Return [x, y] of the center of cell containing provided text 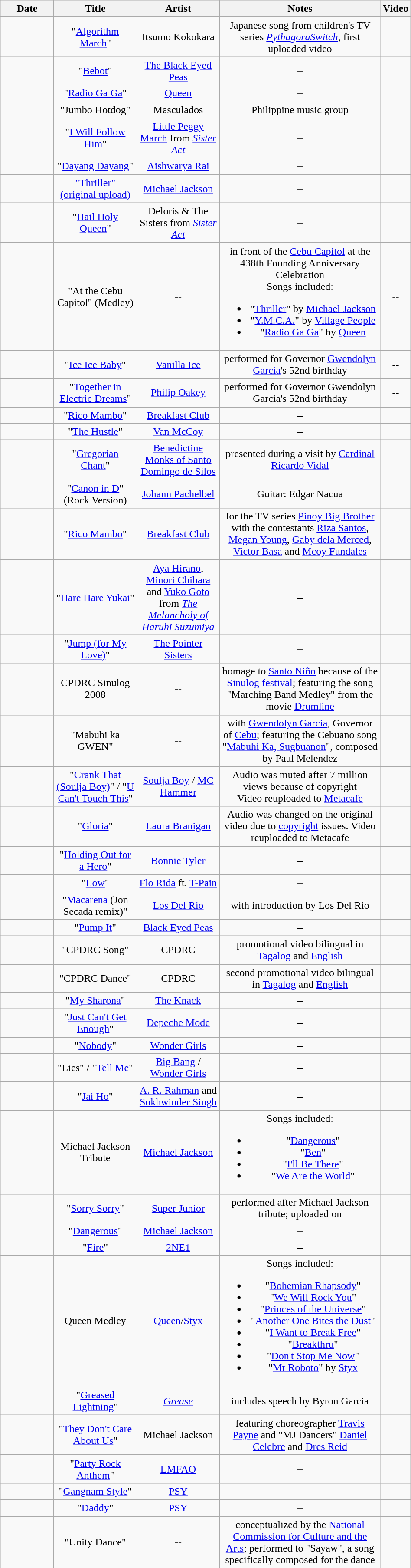
Little Peggy March from Sister Act [178, 138]
Date [27, 9]
"Gloria" [95, 826]
"Algorithm March" [95, 37]
"Mabuhi ka GWEN" [95, 740]
LMFAO [178, 1469]
Aya Hirano, Minori Chihara and Yuko Goto from The Melancholy of Haruhi Suzumiya [178, 597]
"Gangnam Style" [95, 1491]
The Knack [178, 1001]
"The Hustle" [95, 432]
"They Don't Care About Us" [95, 1435]
"Bebot" [95, 71]
"Gregorian Chant" [95, 460]
Los Del Rio [178, 905]
"Ice Ice Baby" [95, 365]
Aishwarya Rai [178, 166]
"Nobody" [95, 1045]
Audio was muted after 7 million views because of copyrightVideo reuploaded to Metacafe [300, 786]
"Macarena (Jon Secada remix)" [95, 905]
Flo Rida ft. T-Pain [178, 883]
The Pointer Sisters [178, 649]
Philip Oakey [178, 392]
Deloris & The Sisters from Sister Act [178, 223]
"Jump (for My Love)" [95, 649]
A. R. Rahman and Sukhwinder Singh [178, 1096]
"Dangerous" [95, 1231]
"Lies" / "Tell Me" [95, 1068]
"At the Cebu Capitol" (Medley) [95, 296]
second promotional video bilingual in Tagalog and English [300, 978]
Michael Jackson Tribute [95, 1152]
"Daddy" [95, 1508]
conceptualized by the National Commission for Culture and the Arts; performed to "Sayaw", a song specifically composed for the dance [300, 1542]
Itsumo Kokokara [178, 37]
"Unity Dance" [95, 1542]
includes speech by Byron Garcia [300, 1401]
homage to Santo Niño because of the Sinulog festival; featuring the song "Marching Band Medley" from the movie Drumline [300, 689]
Japanese song from children's TV series PythagoraSwitch, first uploaded video [300, 37]
"Low" [95, 883]
"Hail Holy Queen" [95, 223]
Audio was changed on the original video due to copyright issues. Video reuploaded to Metacafe [300, 826]
"CPDRC Dance" [95, 978]
"Radio Ga Ga" [95, 93]
Benedictine Monks of Santo Domingo de Silos [178, 460]
"Canon in D" (Rock Version) [95, 494]
"Sorry Sorry" [95, 1208]
Bonnie Tyler [178, 860]
"CPDRC Song" [95, 950]
"Thriller" (original upload) [95, 188]
presented during a visit by Cardinal Ricardo Vidal [300, 460]
"Together in Electric Dreams" [95, 392]
"Dayang Dayang" [95, 166]
with Gwendolyn Garcia, Governor of Cebu; featuring the Cebuano song "Mabuhi Ka, Sugbuanon", composed by Paul Melendez [300, 740]
Queen Medley [95, 1321]
Super Junior [178, 1208]
"Party Rock Anthem" [95, 1469]
Philippine music group [300, 110]
Songs included:"Dangerous""Ben""I'll Be There""We Are the World" [300, 1152]
CPDRC Sinulog 2008 [95, 689]
for the TV series Pinoy Big Brother with the contestants Riza Santos, Megan Young, Gaby dela Merced, Victor Basa and Mcoy Fundales [300, 534]
featuring choreographer Travis Payne and "MJ Dancers" Daniel Celebre and Dres Reid [300, 1435]
Vanilla Ice [178, 365]
"I Will Follow Him" [95, 138]
Black Eyed Peas [178, 927]
promotional video bilingual in Tagalog and English [300, 950]
"Holding Out for a Hero" [95, 860]
"Crank That (Soulja Boy)" / "U Can't Touch This" [95, 786]
"Pump It" [95, 927]
2NE1 [178, 1247]
Title [95, 9]
Guitar: Edgar Nacua [300, 494]
Notes [300, 9]
Grease [178, 1401]
"My Sharona" [95, 1001]
Video [396, 9]
with introduction by Los Del Rio [300, 905]
Laura Branigan [178, 826]
"Hare Hare Yukai" [95, 597]
"Just Can't Get Enough" [95, 1023]
Queen [178, 93]
performed after Michael Jackson tribute; uploaded on [300, 1208]
"Jai Ho" [95, 1096]
Artist [178, 9]
"Fire" [95, 1247]
Johann Pachelbel [178, 494]
"Jumbo Hotdog" [95, 110]
Queen/Styx [178, 1321]
Wonder Girls [178, 1045]
Depeche Mode [178, 1023]
Van McCoy [178, 432]
"Greased Lightning" [95, 1401]
Big Bang / Wonder Girls [178, 1068]
The Black Eyed Peas [178, 71]
Soulja Boy / MC Hammer [178, 786]
Masculados [178, 110]
